Provide the [x, y] coordinate of the cell's center where the given text is located.  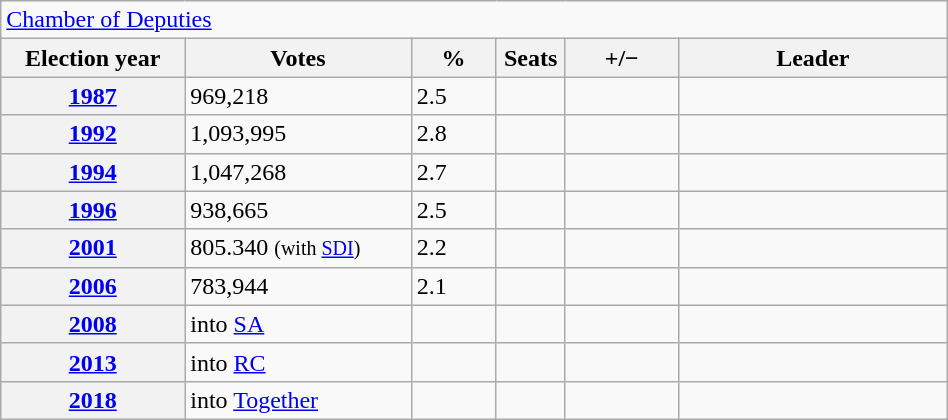
into Together [298, 400]
Seats [530, 58]
2013 [93, 362]
2.2 [454, 248]
2.7 [454, 172]
into RC [298, 362]
+/− [622, 58]
2001 [93, 248]
938,665 [298, 210]
1994 [93, 172]
1,093,995 [298, 134]
Votes [298, 58]
805.340 (with SDI) [298, 248]
1996 [93, 210]
2008 [93, 324]
Leader [812, 58]
1987 [93, 96]
2018 [93, 400]
% [454, 58]
Election year [93, 58]
into SA [298, 324]
2006 [93, 286]
1992 [93, 134]
Chamber of Deputies [474, 20]
1,047,268 [298, 172]
2.8 [454, 134]
783,944 [298, 286]
969,218 [298, 96]
2.1 [454, 286]
